Capture the cell that displays the provided text and extract its (x, y) central coordinate. 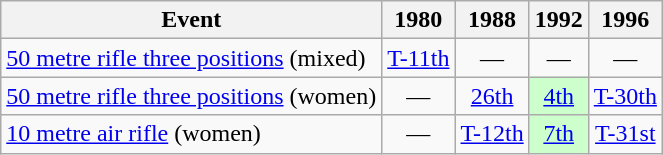
26th (492, 96)
1992 (558, 20)
T-11th (418, 58)
50 metre rifle three positions (women) (192, 96)
1996 (625, 20)
50 metre rifle three positions (mixed) (192, 58)
T-30th (625, 96)
7th (558, 134)
T-12th (492, 134)
1980 (418, 20)
T-31st (625, 134)
Event (192, 20)
1988 (492, 20)
4th (558, 96)
10 metre air rifle (women) (192, 134)
